From the cell containing the given text, extract its center point as [x, y] coordinate. 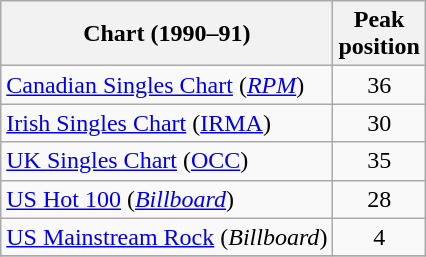
30 [379, 123]
US Hot 100 (Billboard) [167, 199]
Peakposition [379, 34]
36 [379, 85]
UK Singles Chart (OCC) [167, 161]
28 [379, 199]
4 [379, 237]
Canadian Singles Chart (RPM) [167, 85]
US Mainstream Rock (Billboard) [167, 237]
Irish Singles Chart (IRMA) [167, 123]
35 [379, 161]
Chart (1990–91) [167, 34]
